Find where the given text appears and provide that cell's center as [x, y] coordinate. 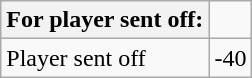
Player sent off [105, 58]
-40 [230, 58]
For player sent off: [105, 20]
